From the cell containing the given text, extract its center point as [x, y] coordinate. 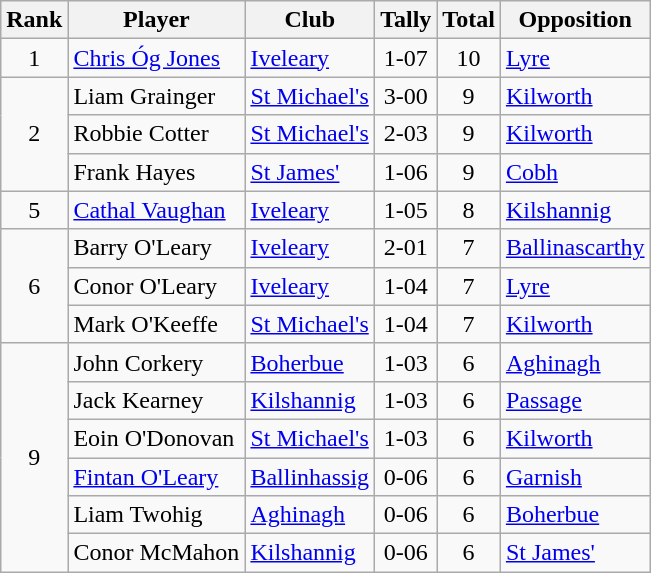
Cathal Vaughan [156, 210]
Liam Grainger [156, 96]
Barry O'Leary [156, 248]
2-01 [406, 248]
Total [469, 20]
John Corkery [156, 362]
Chris Óg Jones [156, 58]
Tally [406, 20]
Liam Twohig [156, 515]
Eoin O'Donovan [156, 438]
Conor McMahon [156, 553]
2-03 [406, 134]
8 [469, 210]
Conor O'Leary [156, 286]
Frank Hayes [156, 172]
5 [34, 210]
2 [34, 134]
Rank [34, 20]
1 [34, 58]
1-06 [406, 172]
Ballinascarthy [575, 248]
Jack Kearney [156, 400]
Passage [575, 400]
Ballinhassig [310, 477]
1-07 [406, 58]
Opposition [575, 20]
Robbie Cotter [156, 134]
Player [156, 20]
Mark O'Keeffe [156, 324]
1-05 [406, 210]
3-00 [406, 96]
Garnish [575, 477]
Club [310, 20]
Fintan O'Leary [156, 477]
Cobh [575, 172]
10 [469, 58]
